Extract the [x, y] coordinate from the center of the cell holding the provided text.  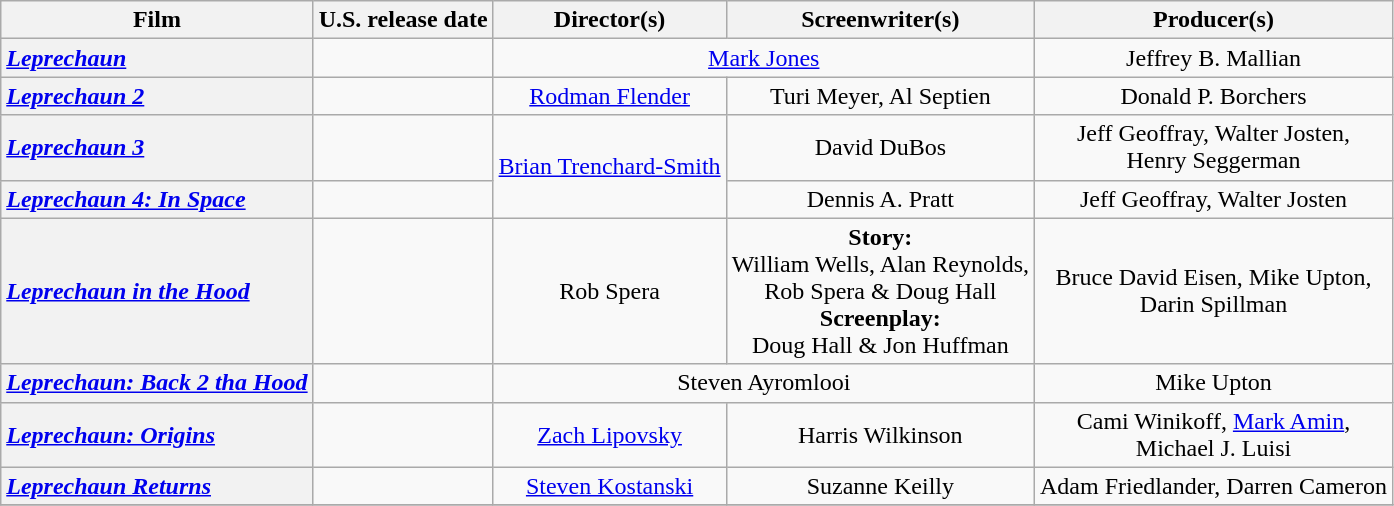
Steven Ayromlooi [764, 383]
Dennis A. Pratt [880, 199]
David DuBos [880, 148]
Turi Meyer, Al Septien [880, 96]
Leprechaun 3 [157, 148]
Jeff Geoffray, Walter Josten [1214, 199]
Mike Upton [1214, 383]
Jeffrey B. Mallian [1214, 58]
U.S. release date [403, 20]
Cami Winikoff, Mark Amin, Michael J. Luisi [1214, 434]
Jeff Geoffray, Walter Josten, Henry Seggerman [1214, 148]
Harris Wilkinson [880, 434]
Screenwriter(s) [880, 20]
Leprechaun 2 [157, 96]
Leprechaun in the Hood [157, 291]
Steven Kostanski [610, 486]
Bruce David Eisen, Mike Upton, Darin Spillman [1214, 291]
Film [157, 20]
Mark Jones [764, 58]
Suzanne Keilly [880, 486]
Story:William Wells, Alan Reynolds, Rob Spera & Doug HallScreenplay:Doug Hall & Jon Huffman [880, 291]
Leprechaun [157, 58]
Zach Lipovsky [610, 434]
Leprechaun: Origins [157, 434]
Leprechaun: Back 2 tha Hood [157, 383]
Leprechaun 4: In Space [157, 199]
Director(s) [610, 20]
Brian Trenchard-Smith [610, 166]
Rodman Flender [610, 96]
Adam Friedlander, Darren Cameron [1214, 486]
Rob Spera [610, 291]
Donald P. Borchers [1214, 96]
Producer(s) [1214, 20]
Leprechaun Returns [157, 486]
